Detect which cell encompasses the target text, then output its [X, Y] center coordinate. 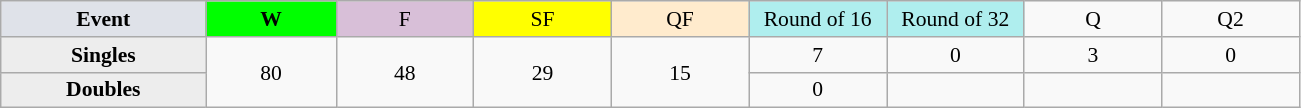
80 [271, 72]
Round of 32 [955, 19]
Doubles [104, 90]
29 [543, 72]
W [271, 19]
Singles [104, 55]
Q [1093, 19]
QF [680, 19]
15 [680, 72]
Event [104, 19]
SF [543, 19]
48 [405, 72]
Q2 [1231, 19]
7 [818, 55]
F [405, 19]
3 [1093, 55]
Round of 16 [818, 19]
